Detect which cell encompasses the target text, then output its [x, y] center coordinate. 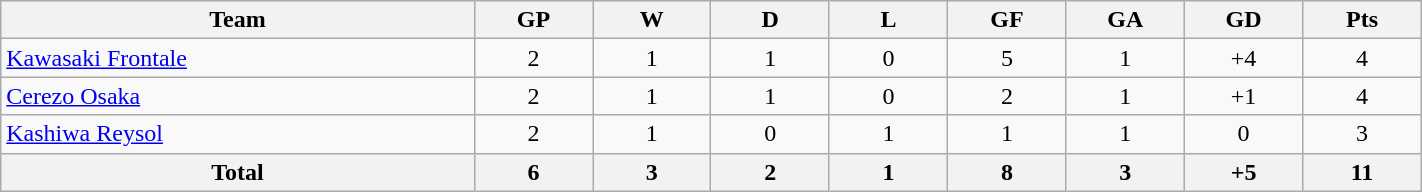
D [770, 20]
L [888, 20]
8 [1007, 172]
6 [533, 172]
Team [238, 20]
Kawasaki Frontale [238, 58]
+4 [1243, 58]
Cerezo Osaka [238, 96]
11 [1362, 172]
Pts [1362, 20]
+1 [1243, 96]
GF [1007, 20]
GA [1125, 20]
GD [1243, 20]
W [652, 20]
+5 [1243, 172]
GP [533, 20]
Kashiwa Reysol [238, 134]
5 [1007, 58]
Total [238, 172]
